Find where the given text appears and provide that cell's center as [X, Y] coordinate. 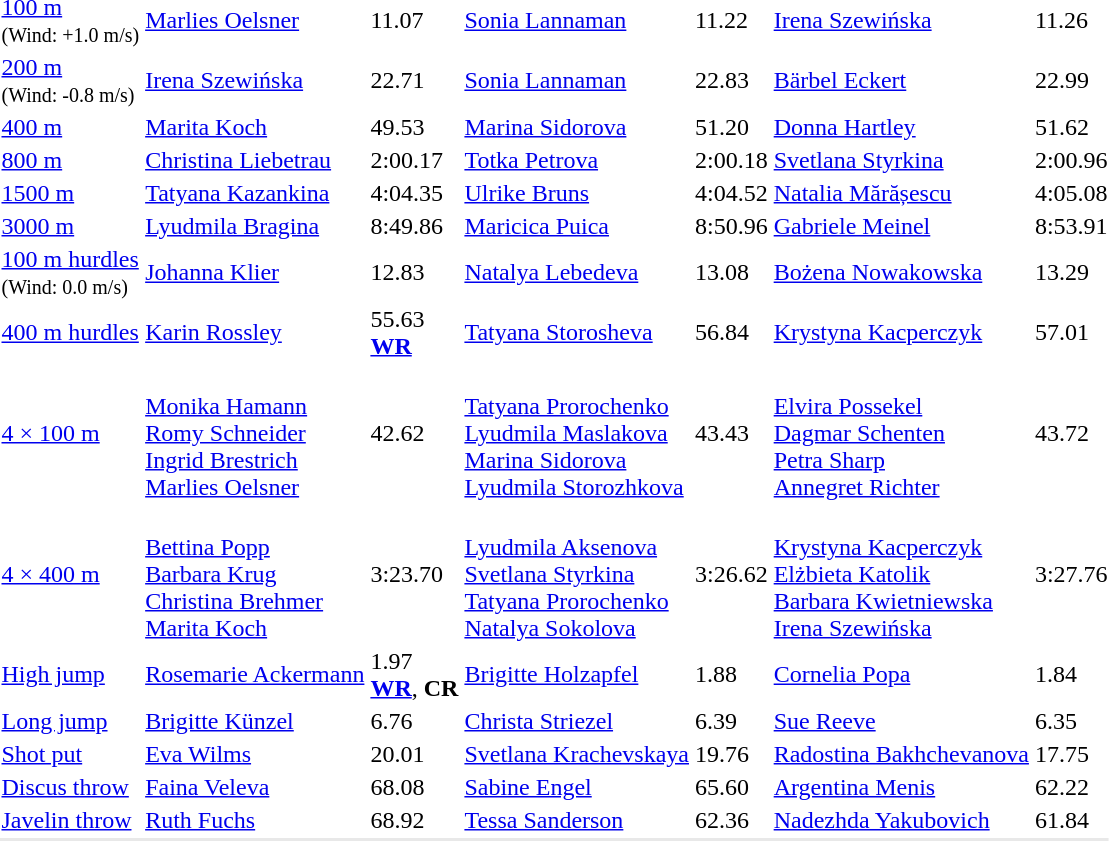
Krystyna KacperczykElżbieta KatolikBarbara KwietniewskaIrena Szewińska [901, 574]
Cornelia Popa [901, 674]
4 × 100 m [70, 433]
Ulrike Bruns [577, 193]
Discus throw [70, 787]
Bettina PoppBarbara KrugChristina BrehmerMarita Koch [255, 574]
62.36 [731, 820]
22.71 [414, 80]
1.84 [1071, 674]
Krystyna Kacperczyk [901, 332]
High jump [70, 674]
2:00.17 [414, 160]
Radostina Bakhchevanova [901, 754]
400 m [70, 127]
17.75 [1071, 754]
2:00.18 [731, 160]
Totka Petrova [577, 160]
3000 m [70, 226]
Javelin throw [70, 820]
4 × 400 m [70, 574]
51.20 [731, 127]
8:49.86 [414, 226]
Bożena Nowakowska [901, 272]
4:04.52 [731, 193]
8:50.96 [731, 226]
100 m hurdles(Wind: 0.0 m/s) [70, 272]
13.08 [731, 272]
Svetlana Krachevskaya [577, 754]
4:04.35 [414, 193]
3:23.70 [414, 574]
Natalya Lebedeva [577, 272]
Ruth Fuchs [255, 820]
Faina Veleva [255, 787]
13.29 [1071, 272]
62.22 [1071, 787]
Tatyana Storosheva [577, 332]
12.83 [414, 272]
Sue Reeve [901, 721]
Nadezhda Yakubovich [901, 820]
Tessa Sanderson [577, 820]
400 m hurdles [70, 332]
Sabine Engel [577, 787]
Lyudmila AksenovaSvetlana StyrkinaTatyana ProrochenkoNatalya Sokolova [577, 574]
Long jump [70, 721]
49.53 [414, 127]
Natalia Mărășescu [901, 193]
Johanna Klier [255, 272]
43.72 [1071, 433]
68.08 [414, 787]
6.76 [414, 721]
Eva Wilms [255, 754]
1.97WR, CR [414, 674]
Irena Szewińska [255, 80]
19.76 [731, 754]
Bärbel Eckert [901, 80]
Gabriele Meinel [901, 226]
Donna Hartley [901, 127]
56.84 [731, 332]
Tatyana Kazankina [255, 193]
65.60 [731, 787]
42.62 [414, 433]
68.92 [414, 820]
Tatyana ProrochenkoLyudmila MaslakovaMarina SidorovaLyudmila Storozhkova [577, 433]
Karin Rossley [255, 332]
200 m(Wind: -0.8 m/s) [70, 80]
Lyudmila Bragina [255, 226]
2:00.96 [1071, 160]
Marina Sidorova [577, 127]
Maricica Puica [577, 226]
Svetlana Styrkina [901, 160]
6.39 [731, 721]
3:27.76 [1071, 574]
Monika HamannRomy SchneiderIngrid BrestrichMarlies Oelsner [255, 433]
Rosemarie Ackermann [255, 674]
22.99 [1071, 80]
55.63WR [414, 332]
Marita Koch [255, 127]
61.84 [1071, 820]
57.01 [1071, 332]
Elvira PossekelDagmar SchentenPetra SharpAnnegret Richter [901, 433]
Sonia Lannaman [577, 80]
43.43 [731, 433]
Argentina Menis [901, 787]
Brigitte Künzel [255, 721]
Brigitte Holzapfel [577, 674]
4:05.08 [1071, 193]
22.83 [731, 80]
6.35 [1071, 721]
Shot put [70, 754]
1500 m [70, 193]
1.88 [731, 674]
Christina Liebetrau [255, 160]
3:26.62 [731, 574]
Christa Striezel [577, 721]
8:53.91 [1071, 226]
51.62 [1071, 127]
800 m [70, 160]
20.01 [414, 754]
